Scan for the cell matching the given text and deliver its (X, Y) coordinate at center. 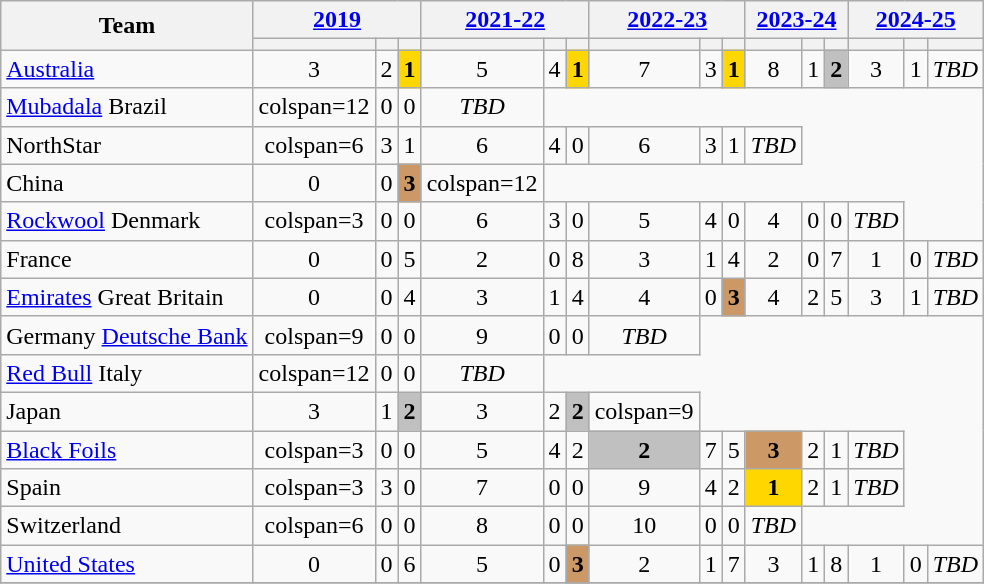
Black Foils (127, 449)
2023-24 (796, 20)
2019 (337, 20)
United States (127, 564)
NorthStar (127, 145)
Emirates Great Britain (127, 297)
Germany Deutsche Bank (127, 335)
Red Bull Italy (127, 373)
2022-23 (667, 20)
France (127, 259)
Australia (127, 69)
Rockwool Denmark (127, 221)
10 (644, 526)
Japan (127, 411)
China (127, 183)
2021-22 (505, 20)
Team (127, 26)
Mubadala Brazil (127, 107)
2024-25 (916, 20)
Switzerland (127, 526)
Spain (127, 488)
